Find where the given text appears and provide that cell's center as (X, Y) coordinate. 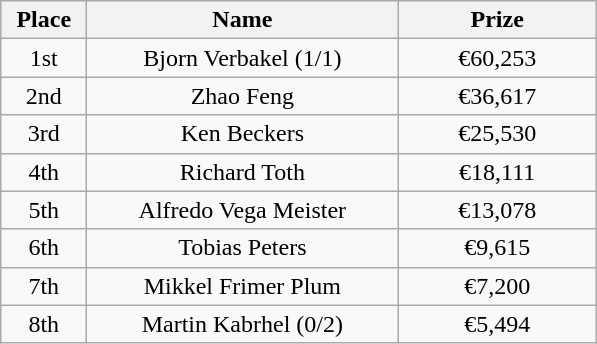
4th (44, 172)
€9,615 (498, 248)
2nd (44, 96)
€25,530 (498, 134)
Alfredo Vega Meister (242, 210)
Richard Toth (242, 172)
€60,253 (498, 58)
Ken Beckers (242, 134)
Zhao Feng (242, 96)
Bjorn Verbakel (1/1) (242, 58)
€13,078 (498, 210)
6th (44, 248)
€36,617 (498, 96)
5th (44, 210)
Mikkel Frimer Plum (242, 286)
Prize (498, 20)
Martin Kabrhel (0/2) (242, 324)
Name (242, 20)
€18,111 (498, 172)
1st (44, 58)
Tobias Peters (242, 248)
€5,494 (498, 324)
8th (44, 324)
Place (44, 20)
3rd (44, 134)
€7,200 (498, 286)
7th (44, 286)
